For the text-containing cell, return its midpoint in [X, Y] coordinate format. 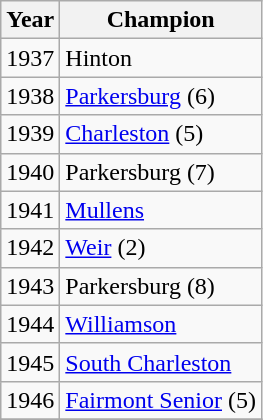
Charleston (5) [161, 134]
1945 [30, 362]
Fairmont Senior (5) [161, 400]
1946 [30, 400]
Mullens [161, 210]
Champion [161, 20]
South Charleston [161, 362]
1937 [30, 58]
Parkersburg (6) [161, 96]
Weir (2) [161, 248]
Year [30, 20]
1939 [30, 134]
1941 [30, 210]
Parkersburg (8) [161, 286]
Parkersburg (7) [161, 172]
1942 [30, 248]
1944 [30, 324]
1943 [30, 286]
Hinton [161, 58]
1940 [30, 172]
1938 [30, 96]
Williamson [161, 324]
